Detect which cell encompasses the target text, then output its (X, Y) center coordinate. 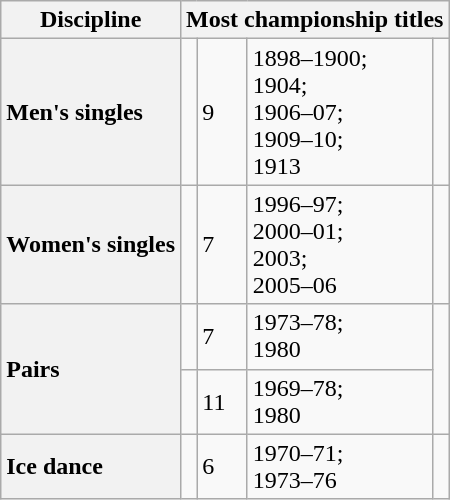
Men's singles (91, 112)
1973–78;1980 (340, 336)
Ice dance (91, 466)
Women's singles (91, 244)
1969–78;1980 (340, 402)
Discipline (91, 20)
Most championship titles (315, 20)
Pairs (91, 369)
11 (222, 402)
9 (222, 112)
1898–1900;1904;1906–07;1909–10;1913 (340, 112)
6 (222, 466)
1970–71;1973–76 (340, 466)
1996–97;2000–01;2003;2005–06 (340, 244)
